For the text-containing cell, return its midpoint in [X, Y] coordinate format. 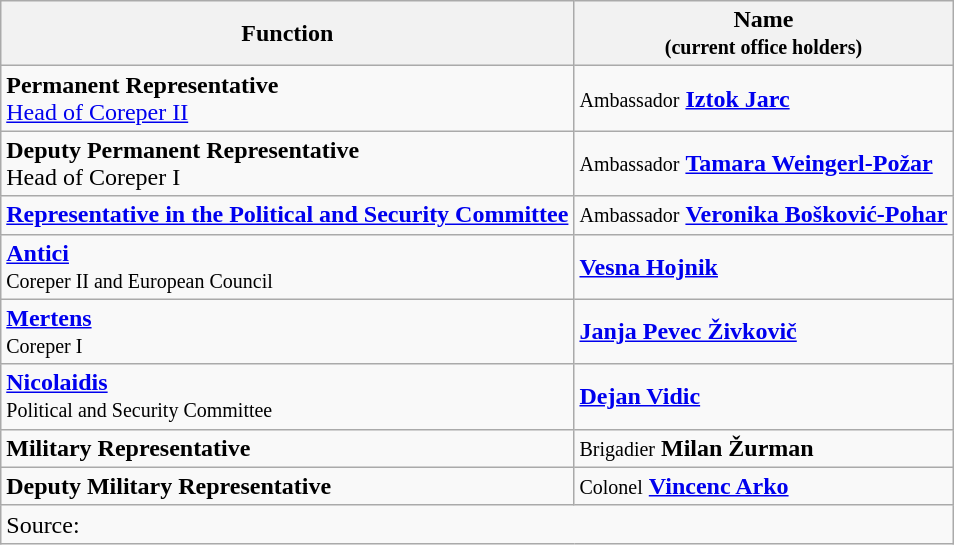
Dejan Vidic [764, 396]
Permanent RepresentativeHead of Coreper II [288, 98]
Function [288, 34]
Janja Pevec Živkovič [764, 332]
Source: [477, 524]
Ambassador Iztok Jarc [764, 98]
Ambassador Tamara Weingerl-Požar [764, 164]
Deputy Permanent RepresentativeHead of Coreper I [288, 164]
Ambassador Veronika Bošković-Pohar [764, 215]
Brigadier Milan Žurman [764, 448]
AnticiCoreper II and European Council [288, 266]
Military Representative [288, 448]
NicolaidisPolitical and Security Committee [288, 396]
Deputy Military Representative [288, 486]
Vesna Hojnik [764, 266]
MertensCoreper I [288, 332]
Name(current office holders) [764, 34]
Representative in the Political and Security Committee [288, 215]
Colonel Vincenc Arko [764, 486]
